Determine the (X, Y) coordinate at the center of the cell enclosing the given text.  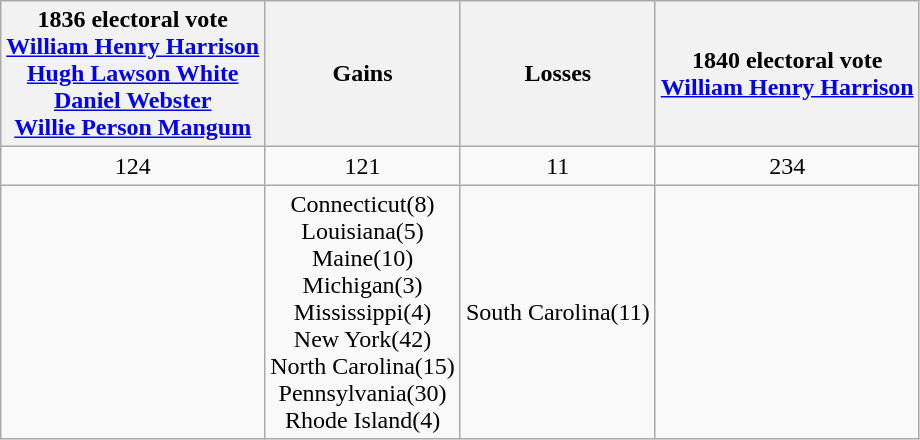
1836 electoral voteWilliam Henry HarrisonHugh Lawson WhiteDaniel WebsterWillie Person Mangum (133, 74)
Gains (363, 74)
234 (787, 166)
121 (363, 166)
Losses (558, 74)
11 (558, 166)
1840 electoral voteWilliam Henry Harrison (787, 74)
124 (133, 166)
Connecticut(8)Louisiana(5)Maine(10)Michigan(3)Mississippi(4)New York(42)North Carolina(15)Pennsylvania(30)Rhode Island(4) (363, 312)
South Carolina(11) (558, 312)
